Identify which cell holds the provided text, then report its (x, y) central coordinate. 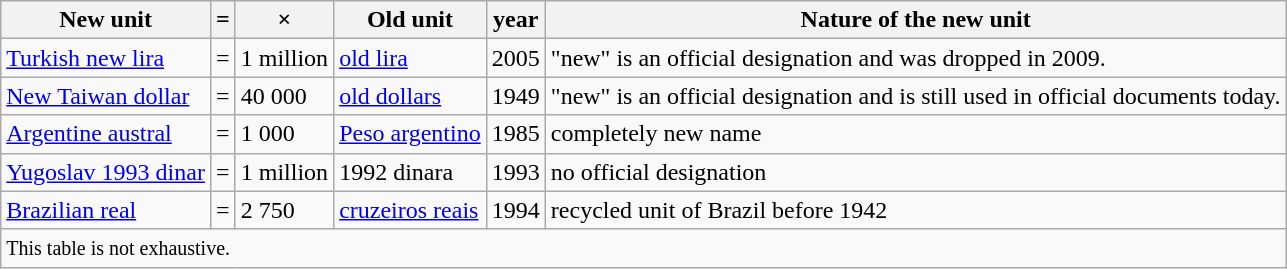
Argentine austral (106, 134)
Peso argentino (410, 134)
1949 (516, 96)
completely new name (916, 134)
old dollars (410, 96)
× (284, 20)
"new" is an official designation and is still used in official documents today. (916, 96)
year (516, 20)
Turkish new lira (106, 58)
old lira (410, 58)
Nature of the new unit (916, 20)
Yugoslav 1993 dinar (106, 172)
no official designation (916, 172)
2005 (516, 58)
2 750 (284, 210)
1993 (516, 172)
1 000 (284, 134)
Old unit (410, 20)
40 000 (284, 96)
Brazilian real (106, 210)
New Taiwan dollar (106, 96)
1992 dinara (410, 172)
New unit (106, 20)
1985 (516, 134)
This table is not exhaustive. (644, 248)
"new" is an official designation and was dropped in 2009. (916, 58)
recycled unit of Brazil before 1942 (916, 210)
1994 (516, 210)
cruzeiros reais (410, 210)
